Return (x, y) of the center of cell containing provided text 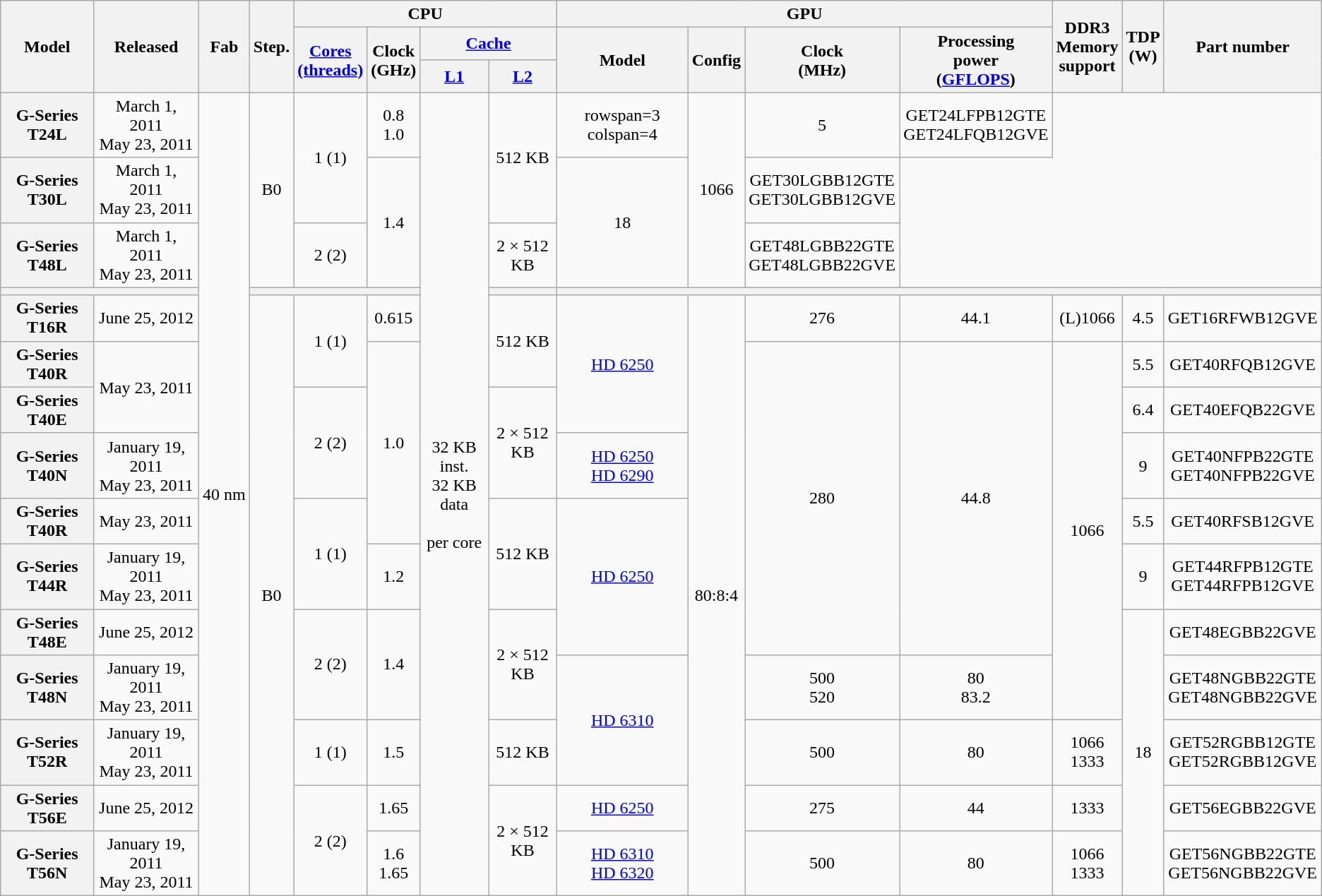
80 83.2 (976, 688)
G-Series T48N (47, 688)
G-Series T40N (47, 465)
0.615 (394, 318)
L2 (523, 76)
Released (147, 47)
GET16RFWB12GVE (1243, 318)
Processingpower(GFLOPS) (976, 60)
GET48NGBB22GTEGET48NGBB22GVE (1243, 688)
4.5 (1143, 318)
Clock(GHz) (394, 60)
G-Series T56N (47, 864)
1.5 (394, 753)
HD 6310 (622, 720)
GET24LFPB12GTEGET24LFQB12GVE (976, 125)
G-Series T24L (47, 125)
Config (716, 60)
44.8 (976, 498)
HD 6250HD 6290 (622, 465)
1.65 (394, 808)
Cache (489, 44)
GET40RFQB12GVE (1243, 364)
GET52RGBB12GTEGET52RGBB12GVE (1243, 753)
1.6 1.65 (394, 864)
Cores(threads) (330, 60)
GET30LGBB12GTEGET30LGBB12GVE (822, 190)
G-Series T48E (47, 631)
80:8:4 (716, 596)
0.81.0 (394, 125)
GET40EFQB22GVE (1243, 410)
G-Series T30L (47, 190)
44 (976, 808)
CPU (425, 14)
5 (822, 125)
1.2 (394, 576)
276 (822, 318)
GET56EGBB22GVE (1243, 808)
40 nm (225, 494)
6.4 (1143, 410)
G-Series T40E (47, 410)
GET40RFSB12GVE (1243, 521)
GET44RFPB12GTEGET44RFPB12GVE (1243, 576)
G-Series T56E (47, 808)
G-Series T52R (47, 753)
GET40NFPB22GTEGET40NFPB22GVE (1243, 465)
280 (822, 498)
Part number (1243, 47)
G-Series T44R (47, 576)
1066 1333 (1088, 753)
GET56NGBB22GTEGET56NGBB22GVE (1243, 864)
1.0 (394, 442)
DDR3Memorysupport (1088, 47)
GET48LGBB22GTEGET48LGBB22GVE (822, 255)
Clock(MHz) (822, 60)
GET48EGBB22GVE (1243, 631)
G-Series T16R (47, 318)
10661333 (1088, 864)
32 KB inst.32 KB dataper core (455, 494)
GPU (804, 14)
500520 (822, 688)
Fab (225, 47)
Step. (271, 47)
1333 (1088, 808)
44.1 (976, 318)
G-Series T48L (47, 255)
L1 (455, 76)
TDP(W) (1143, 47)
(L)1066 (1088, 318)
275 (822, 808)
HD 6310HD 6320 (622, 864)
rowspan=3 colspan=4 (622, 125)
